Find where the given text appears and provide that cell's center as [x, y] coordinate. 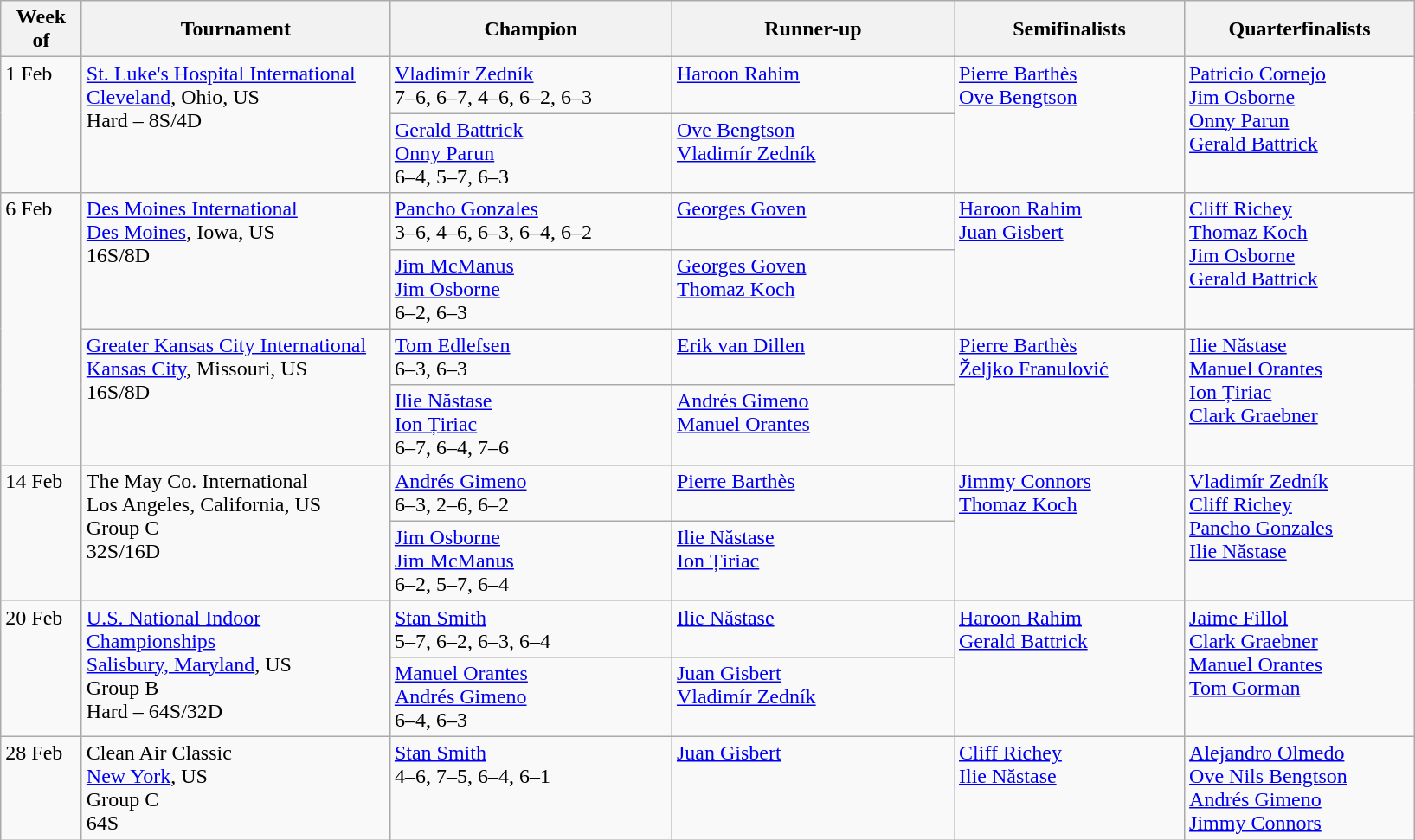
Georges Goven [813, 221]
Clean Air ClassicNew York, US Group C 64S [235, 787]
Andrés Gimeno Manuel Orantes [813, 425]
Pierre Barthès Željko Franulović [1069, 396]
Ilie Năstase Manuel Orantes Ion Țiriac Clark Graebner [1300, 396]
Haroon Rahim [813, 85]
Erik van Dillen [813, 356]
Tom Edlefsen 6–3, 6–3 [531, 356]
Runner-up [813, 29]
The May Co. International Los Angeles, California, US Group C 32S/16D [235, 533]
Jim Osborne Jim McManus 6–2, 5–7, 6–4 [531, 561]
Stan Smith 4–6, 7–5, 6–4, 6–1 [531, 787]
Jaime Fillol Clark Graebner Manuel Orantes Tom Gorman [1300, 668]
6 Feb [42, 329]
Juan Gisbert Vladimír Zedník [813, 696]
Andrés Gimeno 6–3, 2–6, 6–2 [531, 493]
Stan Smith 5–7, 6–2, 6–3, 6–4 [531, 628]
Alejandro Olmedo Ove Nils Bengtson Andrés Gimeno Jimmy Connors [1300, 787]
Manuel Orantes Andrés Gimeno 6–4, 6–3 [531, 696]
Pancho Gonzales 3–6, 4–6, 6–3, 6–4, 6–2 [531, 221]
St. Luke's Hospital International Cleveland, Ohio, US Hard – 8S/4D [235, 125]
Week of [42, 29]
Greater Kansas City International Kansas City, Missouri, US 16S/8D [235, 396]
Gerald Battrick Onny Parun 6–4, 5–7, 6–3 [531, 153]
Haroon Rahim Gerald Battrick [1069, 668]
U.S. National Indoor Championships Salisbury, Maryland, US Group B Hard – 64S/32D [235, 668]
Vladimír Zedník Cliff Richey Pancho Gonzales Ilie Năstase [1300, 533]
1 Feb [42, 125]
Ove Bengtson Vladimír Zedník [813, 153]
Jimmy Connors Thomaz Koch [1069, 533]
Haroon Rahim Juan Gisbert [1069, 261]
Patricio Cornejo Jim Osborne Onny Parun Gerald Battrick [1300, 125]
Quarterfinalists [1300, 29]
Cliff Richey Thomaz Koch Jim Osborne Gerald Battrick [1300, 261]
Vladimír Zedník 7–6, 6–7, 4–6, 6–2, 6–3 [531, 85]
Ilie Năstase Ion Țiriac 6–7, 6–4, 7–6 [531, 425]
Juan Gisbert [813, 787]
28 Feb [42, 787]
Cliff Richey Ilie Năstase [1069, 787]
Pierre Barthès Ove Bengtson [1069, 125]
Pierre Barthès [813, 493]
Ilie Năstase [813, 628]
14 Feb [42, 533]
Georges Goven Thomaz Koch [813, 289]
20 Feb [42, 668]
Tournament [235, 29]
Champion [531, 29]
Des Moines International Des Moines, Iowa, US 16S/8D [235, 261]
Semifinalists [1069, 29]
Jim McManus Jim Osborne 6–2, 6–3 [531, 289]
Ilie Năstase Ion Țiriac [813, 561]
